Search for the cell housing the specified text and yield its [x, y] center coordinate. 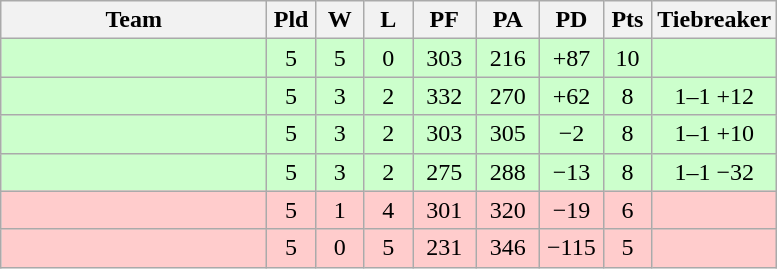
−19 [572, 210]
270 [508, 96]
10 [628, 58]
346 [508, 248]
1 [340, 210]
275 [444, 172]
1–1 +12 [714, 96]
332 [444, 96]
−115 [572, 248]
+62 [572, 96]
6 [628, 210]
Tiebreaker [714, 20]
1–1 −32 [714, 172]
−13 [572, 172]
PA [508, 20]
1–1 +10 [714, 134]
288 [508, 172]
320 [508, 210]
W [340, 20]
PF [444, 20]
+87 [572, 58]
−2 [572, 134]
4 [388, 210]
305 [508, 134]
L [388, 20]
Pld [292, 20]
231 [444, 248]
PD [572, 20]
301 [444, 210]
Team [134, 20]
Pts [628, 20]
216 [508, 58]
